Scan for the cell matching the given text and deliver its (X, Y) coordinate at center. 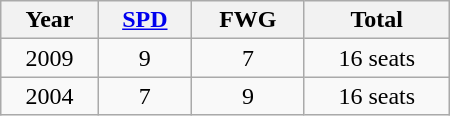
FWG (248, 20)
2004 (50, 96)
2009 (50, 58)
Total (376, 20)
Year (50, 20)
SPD (144, 20)
